Identify which cell holds the provided text, then report its [X, Y] central coordinate. 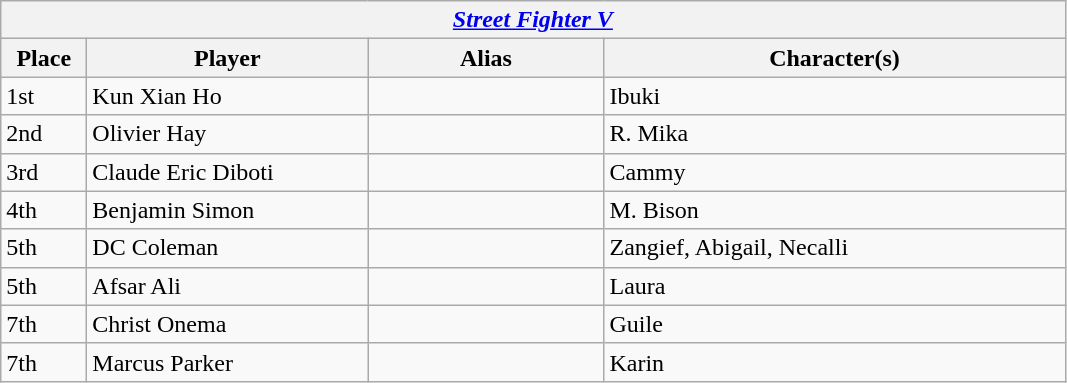
Alias [486, 58]
R. Mika [834, 134]
Player [228, 58]
Ibuki [834, 96]
Karin [834, 362]
DC Coleman [228, 248]
Place [44, 58]
Claude Eric Diboti [228, 172]
Zangief, Abigail, Necalli [834, 248]
Benjamin Simon [228, 210]
Olivier Hay [228, 134]
Laura [834, 286]
Kun Xian Ho [228, 96]
Guile [834, 324]
Marcus Parker [228, 362]
2nd [44, 134]
Street Fighter V [533, 20]
Cammy [834, 172]
Afsar Ali [228, 286]
1st [44, 96]
3rd [44, 172]
M. Bison [834, 210]
Character(s) [834, 58]
4th [44, 210]
Christ Onema [228, 324]
